Return the [X, Y] coordinate for the center point of the cell that contains the specified text.  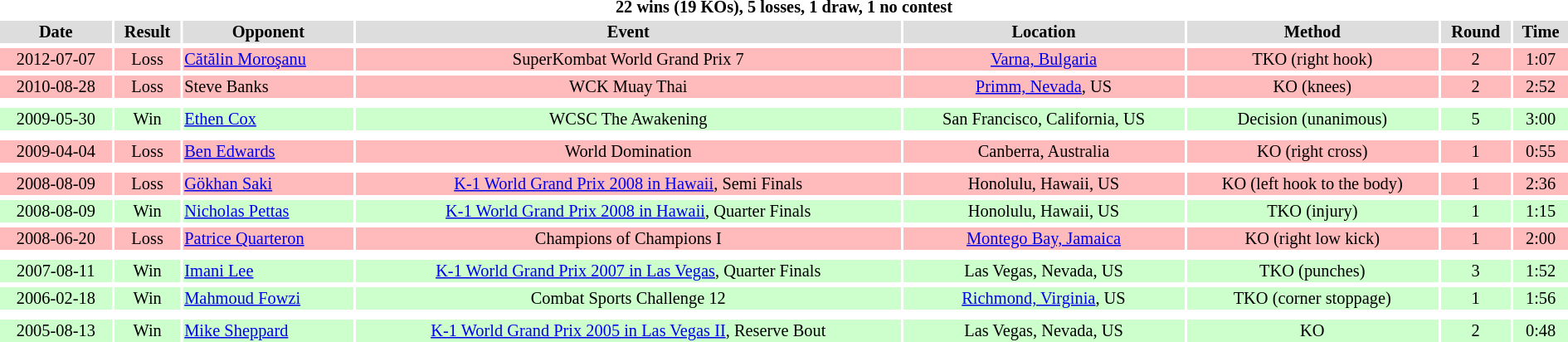
Method [1312, 32]
WCSC The Awakening [629, 120]
2012-07-07 [56, 60]
Steve Banks [269, 86]
Location [1044, 32]
Combat Sports Challenge 12 [629, 299]
TKO (injury) [1312, 211]
KO (right cross) [1312, 151]
SuperKombat World Grand Prix 7 [629, 60]
0:48 [1541, 330]
Result [148, 32]
KO (knees) [1312, 86]
2010-08-28 [56, 86]
Champions of Champions I [629, 239]
2005-08-13 [56, 330]
Gökhan Saki [269, 184]
Event [629, 32]
Opponent [269, 32]
Patrice Quarteron [269, 239]
K-1 World Grand Prix 2008 in Hawaii, Semi Finals [629, 184]
Imani Lee [269, 271]
WCK Muay Thai [629, 86]
Canberra, Australia [1044, 151]
Round [1475, 32]
2:36 [1541, 184]
San Francisco, California, US [1044, 120]
Varna, Bulgaria [1044, 60]
Richmond, Virginia, US [1044, 299]
K-1 World Grand Prix 2008 in Hawaii, Quarter Finals [629, 211]
2:52 [1541, 86]
Cătălin Moroşanu [269, 60]
KO (right low kick) [1312, 239]
K-1 World Grand Prix 2005 in Las Vegas II, Reserve Bout [629, 330]
2006-02-18 [56, 299]
KO [1312, 330]
5 [1475, 120]
3 [1475, 271]
World Domination [629, 151]
1:15 [1541, 211]
0:55 [1541, 151]
Ben Edwards [269, 151]
TKO (punches) [1312, 271]
Primm, Nevada, US [1044, 86]
KO (left hook to the body) [1312, 184]
1:56 [1541, 299]
TKO (corner stoppage) [1312, 299]
2008-06-20 [56, 239]
Ethen Cox [269, 120]
1:52 [1541, 271]
2:00 [1541, 239]
2007-08-11 [56, 271]
Montego Bay, Jamaica [1044, 239]
2009-05-30 [56, 120]
K-1 World Grand Prix 2007 in Las Vegas, Quarter Finals [629, 271]
TKO (right hook) [1312, 60]
Date [56, 32]
2009-04-04 [56, 151]
Decision (unanimous) [1312, 120]
Time [1541, 32]
Mahmoud Fowzi [269, 299]
3:00 [1541, 120]
1:07 [1541, 60]
Mike Sheppard [269, 330]
Nicholas Pettas [269, 211]
